Capture the cell that displays the provided text and extract its (X, Y) central coordinate. 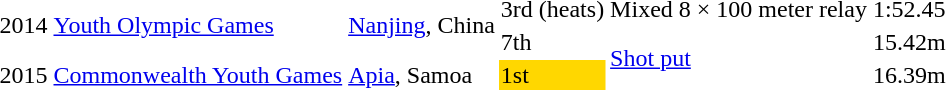
Apia, Samoa (422, 75)
7th (552, 42)
Commonwealth Youth Games (198, 75)
Shot put (739, 58)
1st (552, 75)
